Provide the (X, Y) coordinate of the cell's center where the given text is located.  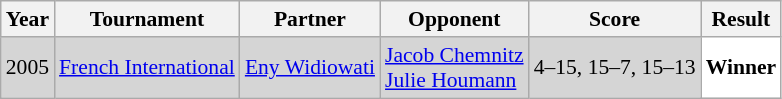
Winner (742, 68)
2005 (28, 68)
Result (742, 19)
Eny Widiowati (310, 68)
Partner (310, 19)
4–15, 15–7, 15–13 (615, 68)
Score (615, 19)
French International (147, 68)
Jacob Chemnitz Julie Houmann (454, 68)
Opponent (454, 19)
Tournament (147, 19)
Year (28, 19)
